Search for the cell housing the specified text and yield its [x, y] center coordinate. 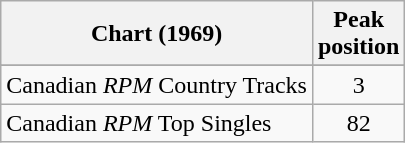
Canadian RPM Country Tracks [157, 85]
Canadian RPM Top Singles [157, 123]
Peakposition [358, 34]
Chart (1969) [157, 34]
82 [358, 123]
3 [358, 85]
